Return [x, y] of the center of cell containing provided text 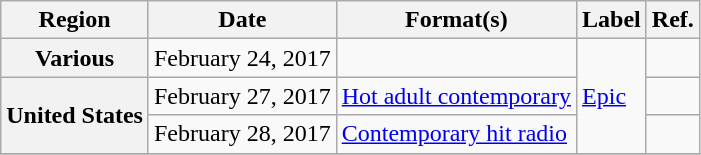
Label [612, 20]
Contemporary hit radio [456, 134]
Format(s) [456, 20]
Hot adult contemporary [456, 96]
Various [75, 58]
Ref. [672, 20]
United States [75, 115]
Date [242, 20]
February 27, 2017 [242, 96]
February 24, 2017 [242, 58]
Epic [612, 96]
February 28, 2017 [242, 134]
Region [75, 20]
